Provide the (X, Y) coordinate of the cell's center where the given text is located.  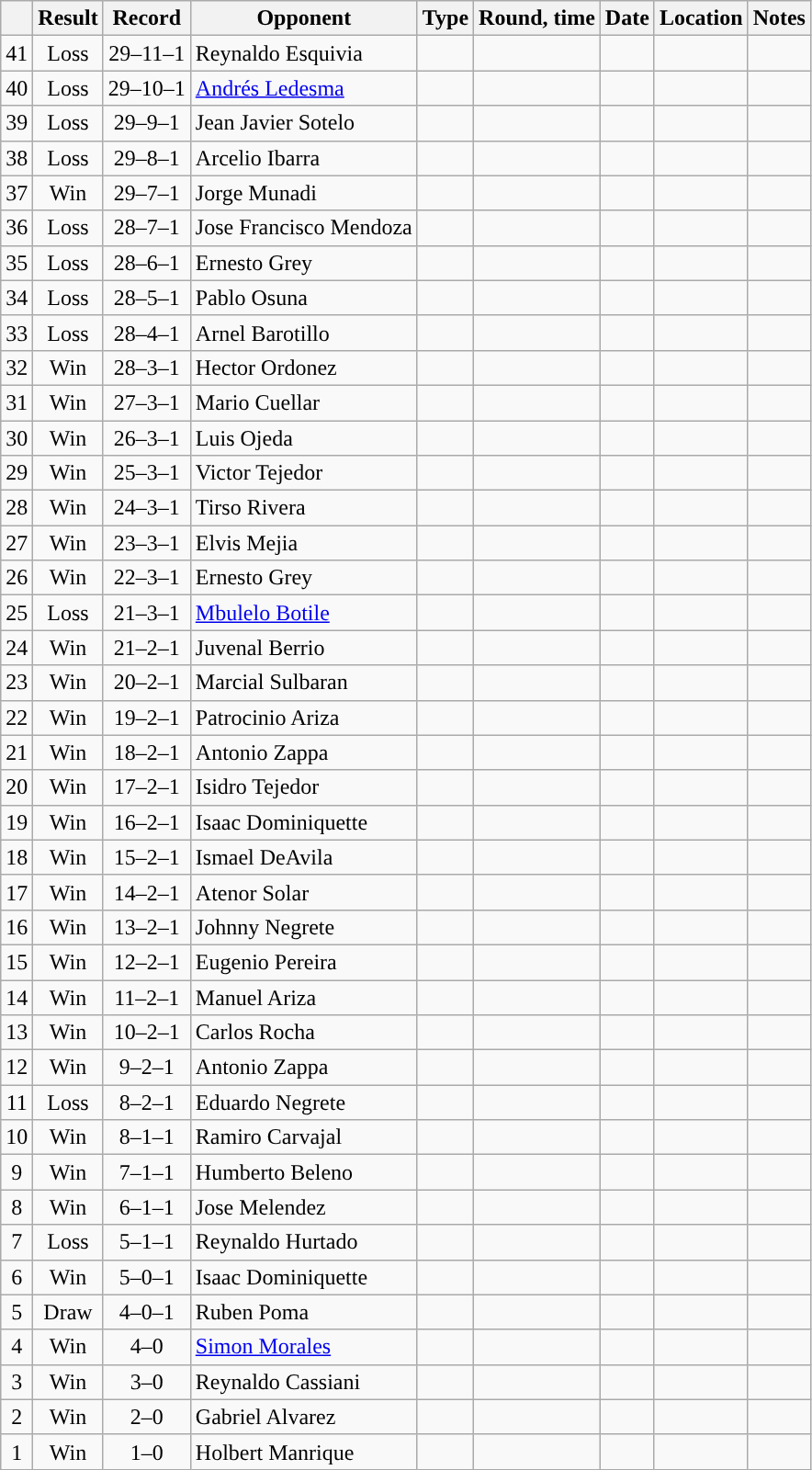
Eduardo Negrete (303, 1102)
4–0–1 (147, 1312)
Opponent (303, 18)
Jorge Munadi (303, 193)
19 (17, 822)
Arnel Barotillo (303, 333)
28 (17, 508)
7 (17, 1242)
Holbert Manrique (303, 1452)
24–3–1 (147, 508)
16–2–1 (147, 822)
23–3–1 (147, 543)
8–1–1 (147, 1137)
13 (17, 1033)
3–0 (147, 1382)
13–2–1 (147, 927)
29–9–1 (147, 123)
Isidro Tejedor (303, 787)
2–0 (147, 1417)
Result (68, 18)
Reynaldo Esquivia (303, 53)
27–3–1 (147, 402)
2 (17, 1417)
Johnny Negrete (303, 927)
38 (17, 158)
Manuel Ariza (303, 997)
Luis Ojeda (303, 438)
17 (17, 892)
12–2–1 (147, 962)
20 (17, 787)
Date (626, 18)
14–2–1 (147, 892)
21–2–1 (147, 648)
29–7–1 (147, 193)
5–0–1 (147, 1277)
Humberto Beleno (303, 1172)
Jean Javier Sotelo (303, 123)
Simon Morales (303, 1347)
34 (17, 298)
30 (17, 438)
19–2–1 (147, 718)
Atenor Solar (303, 892)
Elvis Mejia (303, 543)
29–10–1 (147, 88)
Ramiro Carvajal (303, 1137)
25–3–1 (147, 473)
28–7–1 (147, 228)
37 (17, 193)
14 (17, 997)
Carlos Rocha (303, 1033)
Victor Tejedor (303, 473)
Hector Ordonez (303, 367)
10 (17, 1137)
24 (17, 648)
Andrés Ledesma (303, 88)
6 (17, 1277)
11–2–1 (147, 997)
18–2–1 (147, 752)
10–2–1 (147, 1033)
Mbulelo Botile (303, 613)
Patrocinio Ariza (303, 718)
28–3–1 (147, 367)
22–3–1 (147, 578)
31 (17, 402)
22 (17, 718)
1 (17, 1452)
21 (17, 752)
41 (17, 53)
29–8–1 (147, 158)
6–1–1 (147, 1207)
15–2–1 (147, 857)
Juvenal Berrio (303, 648)
Jose Francisco Mendoza (303, 228)
28–6–1 (147, 263)
Reynaldo Cassiani (303, 1382)
25 (17, 613)
8 (17, 1207)
18 (17, 857)
Jose Melendez (303, 1207)
33 (17, 333)
9 (17, 1172)
36 (17, 228)
29–11–1 (147, 53)
21–3–1 (147, 613)
4–0 (147, 1347)
20–2–1 (147, 683)
1–0 (147, 1452)
Mario Cuellar (303, 402)
Round, time (537, 18)
23 (17, 683)
Marcial Sulbaran (303, 683)
9–2–1 (147, 1068)
Reynaldo Hurtado (303, 1242)
26–3–1 (147, 438)
Pablo Osuna (303, 298)
Tirso Rivera (303, 508)
5 (17, 1312)
16 (17, 927)
Arcelio Ibarra (303, 158)
3 (17, 1382)
8–2–1 (147, 1102)
5–1–1 (147, 1242)
Notes (779, 18)
11 (17, 1102)
40 (17, 88)
Draw (68, 1312)
39 (17, 123)
27 (17, 543)
7–1–1 (147, 1172)
15 (17, 962)
12 (17, 1068)
26 (17, 578)
29 (17, 473)
Type (445, 18)
Ruben Poma (303, 1312)
Record (147, 18)
28–5–1 (147, 298)
32 (17, 367)
Gabriel Alvarez (303, 1417)
17–2–1 (147, 787)
Location (701, 18)
Ismael DeAvila (303, 857)
35 (17, 263)
28–4–1 (147, 333)
4 (17, 1347)
Eugenio Pereira (303, 962)
